Locate the cell with the specified text and output its (x, y) center coordinate. 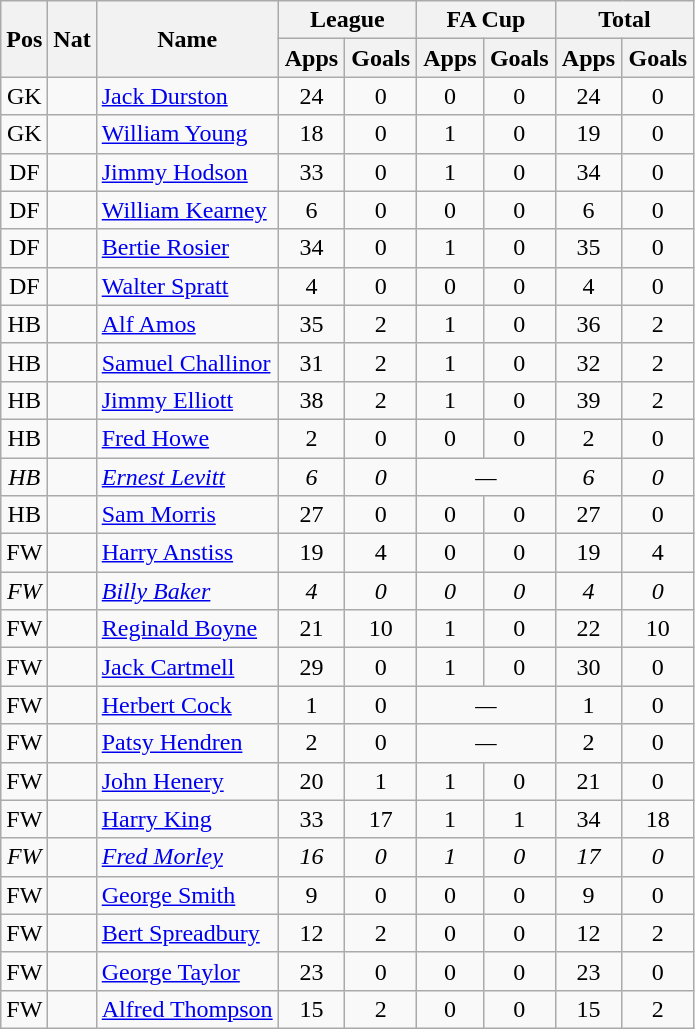
Patsy Hendren (187, 743)
39 (588, 400)
30 (588, 667)
FA Cup (486, 20)
36 (588, 324)
22 (588, 629)
16 (312, 857)
Nat (72, 39)
Fred Morley (187, 857)
Alfred Thompson (187, 1009)
Samuel Challinor (187, 362)
Sam Morris (187, 515)
William Kearney (187, 210)
Alf Amos (187, 324)
Jimmy Hodson (187, 172)
38 (312, 400)
Reginald Boyne (187, 629)
Ernest Levitt (187, 477)
20 (312, 781)
Jack Cartmell (187, 667)
Harry King (187, 819)
Jack Durston (187, 96)
Name (187, 39)
Walter Spratt (187, 286)
31 (312, 362)
Bert Spreadbury (187, 933)
Herbert Cock (187, 705)
League (348, 20)
Billy Baker (187, 591)
29 (312, 667)
Harry Anstiss (187, 553)
John Henery (187, 781)
Pos (24, 39)
Fred Howe (187, 438)
George Smith (187, 895)
32 (588, 362)
George Taylor (187, 971)
Jimmy Elliott (187, 400)
Total (624, 20)
Bertie Rosier (187, 248)
William Young (187, 134)
